Find where the given text appears and provide that cell's center as [X, Y] coordinate. 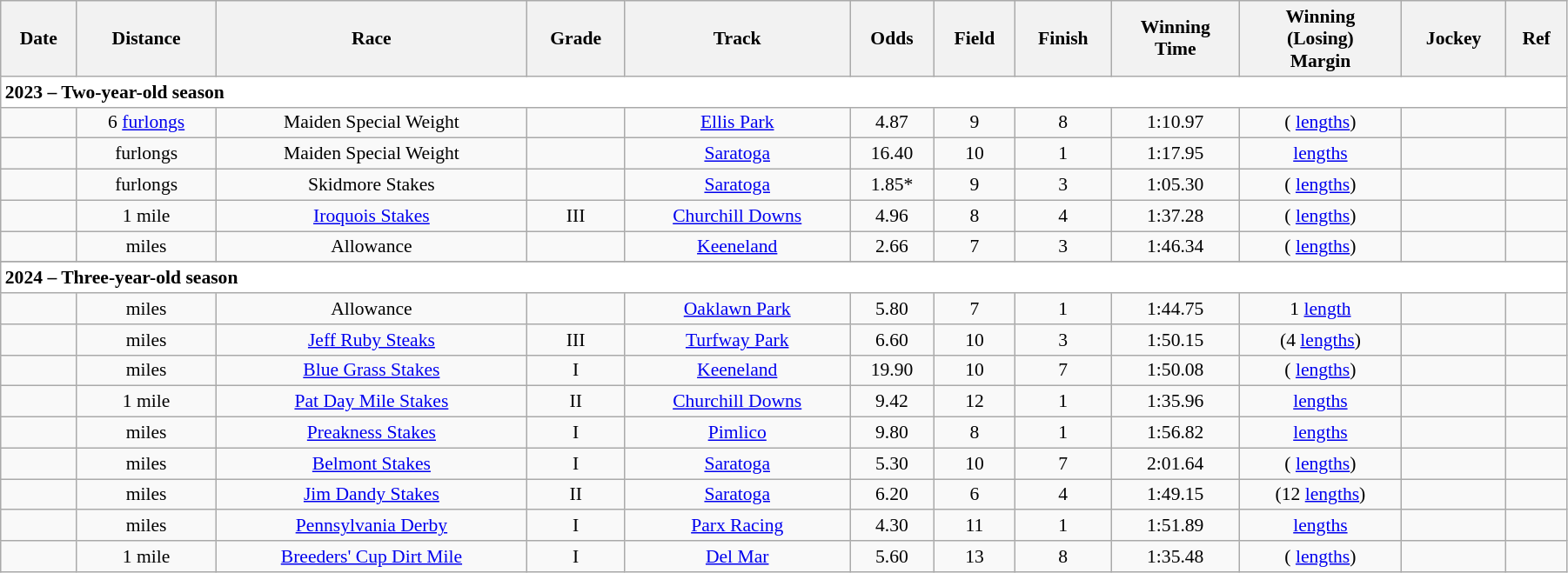
Preakness Stakes [371, 433]
9.42 [891, 402]
Distance [146, 38]
6.60 [891, 340]
Oaklawn Park [738, 309]
Odds [891, 38]
WinningTime [1175, 38]
(12 lengths) [1320, 495]
9.80 [891, 433]
Del Mar [738, 556]
1:10.97 [1175, 123]
6 [975, 495]
1:05.30 [1175, 185]
1.85* [891, 185]
Track [738, 38]
1:49.15 [1175, 495]
1:56.82 [1175, 433]
1:35.96 [1175, 402]
Ref [1537, 38]
6.20 [891, 495]
Pimlico [738, 433]
Blue Grass Stakes [371, 370]
2.66 [891, 247]
4.96 [891, 216]
5.60 [891, 556]
5.30 [891, 463]
Jeff Ruby Steaks [371, 340]
2024 – Three-year-old season [784, 278]
1:50.15 [1175, 340]
16.40 [891, 154]
Finish [1063, 38]
1:17.95 [1175, 154]
1:50.08 [1175, 370]
Skidmore Stakes [371, 185]
Winning(Losing)Margin [1320, 38]
2:01.64 [1175, 463]
Ellis Park [738, 123]
1:35.48 [1175, 556]
13 [975, 556]
1:51.89 [1175, 526]
(4 lengths) [1320, 340]
Belmont Stakes [371, 463]
1:46.34 [1175, 247]
Jim Dandy Stakes [371, 495]
4.87 [891, 123]
Pat Day Mile Stakes [371, 402]
Field [975, 38]
11 [975, 526]
1:44.75 [1175, 309]
Race [371, 38]
Jockey [1453, 38]
6 furlongs [146, 123]
Date [38, 38]
Iroquois Stakes [371, 216]
19.90 [891, 370]
Pennsylvania Derby [371, 526]
1 length [1320, 309]
Breeders' Cup Dirt Mile [371, 556]
5.80 [891, 309]
Parx Racing [738, 526]
12 [975, 402]
Grade [576, 38]
2023 – Two-year-old season [784, 92]
1:37.28 [1175, 216]
Turfway Park [738, 340]
4.30 [891, 526]
